Provide the [x, y] coordinate of the cell's center where the given text is located.  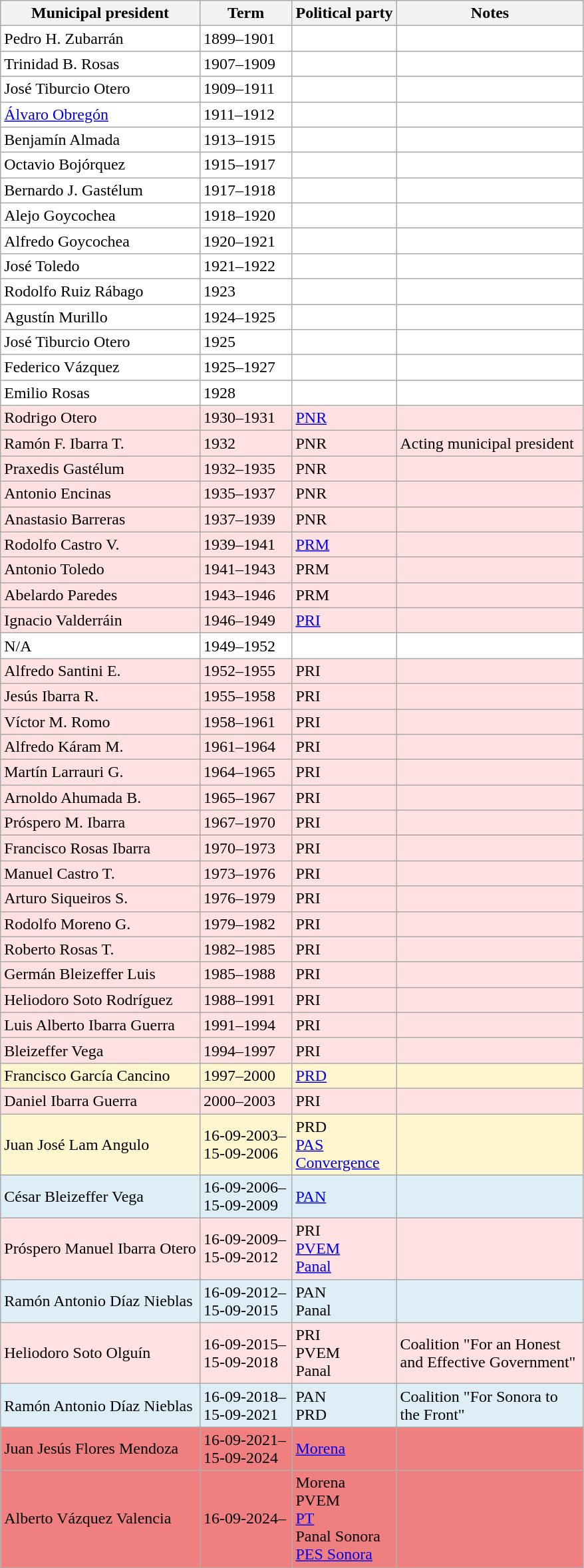
Anastasio Barreras [100, 519]
1899–1901 [246, 39]
16-09-2003–15-09-2006 [246, 1145]
1915–1917 [246, 165]
1923 [246, 291]
Ignacio Valderráin [100, 620]
1918–1920 [246, 215]
16-09-2012–15-09-2015 [246, 1301]
1911–1912 [246, 114]
1961–1964 [246, 747]
Alfredo Santini E. [100, 671]
PRD [345, 1075]
Term [246, 13]
1913–1915 [246, 140]
Agustín Murillo [100, 317]
16-09-2015–15-09-2018 [246, 1353]
Martín Larrauri G. [100, 772]
Alfredo Goycochea [100, 241]
PRD PAS Convergence [345, 1145]
Coalition "For an Honest and Effective Government" [490, 1353]
1982–1985 [246, 949]
Morena PVEM PT Panal Sonora PES Sonora [345, 1519]
1925 [246, 342]
Municipal president [100, 13]
1943–1946 [246, 595]
1924–1925 [246, 317]
Heliodoro Soto Olguín [100, 1353]
Heliodoro Soto Rodríguez [100, 1000]
Próspero Manuel Ibarra Otero [100, 1249]
José Toledo [100, 266]
1985–1988 [246, 974]
1946–1949 [246, 620]
Rodolfo Ruiz Rábago [100, 291]
16-09-2018–15-09-2021 [246, 1405]
Víctor M. Romo [100, 721]
Germán Bleizeffer Luis [100, 974]
Juan José Lam Angulo [100, 1145]
Manuel Castro T. [100, 873]
César Bleizeffer Vega [100, 1196]
1930–1931 [246, 418]
PAN PRD [345, 1405]
1976–1979 [246, 899]
1925–1927 [246, 368]
Octavio Bojórquez [100, 165]
1941–1943 [246, 570]
1939–1941 [246, 544]
16-09-2006–15-09-2009 [246, 1196]
1917–1918 [246, 190]
PAN Panal [345, 1301]
16-09-2021–15-09-2024 [246, 1449]
1991–1994 [246, 1025]
1973–1976 [246, 873]
16-09-2024– [246, 1519]
Antonio Encinas [100, 494]
1964–1965 [246, 772]
Rodolfo Castro V. [100, 544]
Abelardo Paredes [100, 595]
Coalition "For Sonora to the Front" [490, 1405]
1958–1961 [246, 721]
Alfredo Káram M. [100, 747]
Bleizeffer Vega [100, 1050]
Alejo Goycochea [100, 215]
Federico Vázquez [100, 368]
N/A [100, 645]
Ramón F. Ibarra T. [100, 443]
Juan Jesús Flores Mendoza [100, 1449]
Praxedis Gastélum [100, 469]
Roberto Rosas T. [100, 949]
1970–1973 [246, 848]
1949–1952 [246, 645]
Daniel Ibarra Guerra [100, 1101]
Bernardo J. Gastélum [100, 190]
Francisco García Cancino [100, 1075]
Álvaro Obregón [100, 114]
1921–1922 [246, 266]
1928 [246, 393]
1965–1967 [246, 798]
1932 [246, 443]
1932–1935 [246, 469]
Antonio Toledo [100, 570]
Emilio Rosas [100, 393]
Alberto Vázquez Valencia [100, 1519]
Morena [345, 1449]
1967–1970 [246, 823]
Pedro H. Zubarrán [100, 39]
1979–1982 [246, 924]
1920–1921 [246, 241]
PAN [345, 1196]
Jesús Ibarra R. [100, 696]
Arnoldo Ahumada B. [100, 798]
1997–2000 [246, 1075]
1994–1997 [246, 1050]
Arturo Siqueiros S. [100, 899]
1952–1955 [246, 671]
2000–2003 [246, 1101]
1909–1911 [246, 89]
Próspero M. Ibarra [100, 823]
1937–1939 [246, 519]
Luis Alberto Ibarra Guerra [100, 1025]
Political party [345, 13]
1907–1909 [246, 64]
Benjamín Almada [100, 140]
Trinidad B. Rosas [100, 64]
Acting municipal president [490, 443]
Notes [490, 13]
1955–1958 [246, 696]
16-09-2009–15-09-2012 [246, 1249]
Rodrigo Otero [100, 418]
Rodolfo Moreno G. [100, 924]
Francisco Rosas Ibarra [100, 848]
1935–1937 [246, 494]
1988–1991 [246, 1000]
